From the cell containing the given text, extract its center point as (X, Y) coordinate. 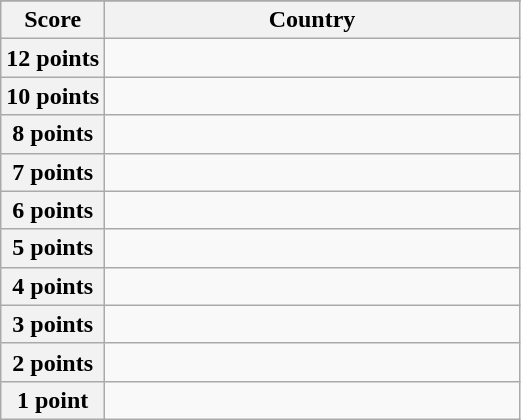
6 points (53, 210)
Country (312, 20)
2 points (53, 362)
3 points (53, 324)
4 points (53, 286)
8 points (53, 134)
1 point (53, 400)
5 points (53, 248)
Score (53, 20)
10 points (53, 96)
12 points (53, 58)
7 points (53, 172)
